Determine the (X, Y) coordinate at the center of the cell enclosing the given text.  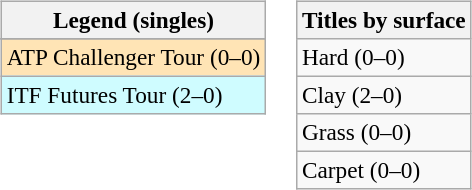
ITF Futures Tour (2–0) (133, 95)
Clay (2–0) (384, 95)
Legend (singles) (133, 20)
Titles by surface (384, 20)
Grass (0–0) (384, 133)
Carpet (0–0) (384, 171)
Hard (0–0) (384, 57)
ATP Challenger Tour (0–0) (133, 57)
